Identify which cell holds the provided text, then report its [x, y] central coordinate. 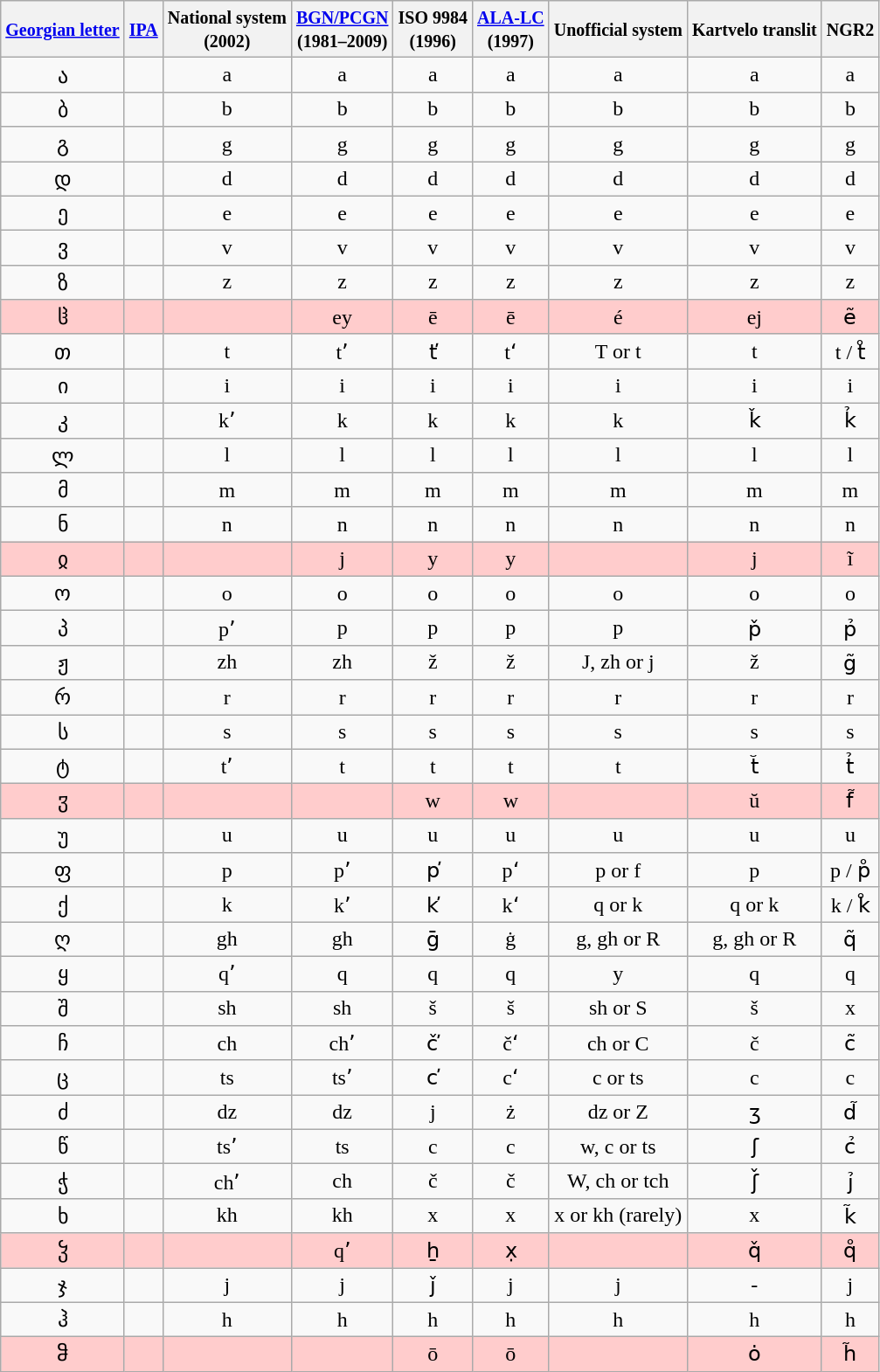
თ [63, 351]
ჩ [63, 1043]
ა [63, 75]
მ [63, 490]
c̃ [850, 1043]
ż [510, 1112]
c or ts [618, 1078]
ლ [63, 455]
ს [63, 732]
ქ [63, 904]
ʃ [754, 1147]
q̊ [850, 1251]
ფ [63, 870]
ვ [63, 248]
d̃ [850, 1112]
tʻ [510, 351]
h̃ [850, 1355]
pʻ [510, 870]
q̃ [850, 939]
ხ [63, 1216]
ჭ [63, 1181]
წ [63, 1147]
g̃ [850, 662]
x or kh (rarely) [618, 1216]
ჵ [63, 1355]
ch or C [618, 1043]
NGR2 [850, 30]
ჰ [63, 1320]
x̣ [510, 1251]
ჯ [63, 1285]
უ [63, 835]
čʻ [510, 1043]
ALA-LC (1997) [510, 30]
č̕ [433, 1043]
k̉ [850, 420]
ბ [63, 109]
t̕ [433, 351]
k̕ [433, 904]
c̕ [433, 1078]
ẖ [433, 1251]
q̌ [754, 1251]
ე [63, 213]
ჲ [63, 559]
p or f [618, 870]
ej [754, 317]
T or t [618, 351]
ʒ [754, 1112]
p / p̊ [850, 870]
- [754, 1285]
t̆ [754, 766]
ჴ [63, 1251]
ǰ [433, 1285]
ẽ [850, 317]
პ [63, 628]
Kartvelo translit [754, 30]
ზ [63, 282]
IPA [143, 30]
p̉ [850, 628]
kʻ [510, 904]
ĩ [850, 559]
ც [63, 1078]
შ [63, 1008]
გ [63, 144]
დ [63, 178]
ძ [63, 1112]
ġ [510, 939]
f̃ [850, 801]
j̉ [850, 1181]
ჱ [63, 317]
p̌ [754, 628]
sh or S [618, 1008]
ჳ [63, 801]
ჟ [63, 662]
ტ [63, 766]
é [618, 317]
ი [63, 386]
J, zh or j [618, 662]
Georgian letter [63, 30]
კ [63, 420]
p̕ [433, 870]
cʻ [510, 1078]
ḡ [433, 939]
t / t̊ [850, 351]
k̃ [850, 1216]
BGN/PCGN (1981–2009) [343, 30]
National system (2002) [227, 30]
c̉ [850, 1147]
dz or Z [618, 1112]
ǩ [754, 420]
ŭ [754, 801]
k / k̊ [850, 904]
ღ [63, 939]
ყ [63, 974]
w, c or ts [618, 1147]
ey [343, 317]
რ [63, 697]
Unofficial system [618, 30]
ო [63, 593]
ISO 9984 (1996) [433, 30]
W, ch or tch [618, 1181]
ȯ [754, 1355]
ʃ̌ [754, 1181]
ნ [63, 524]
t̉ [850, 766]
